Scan for the cell matching the given text and deliver its [X, Y] coordinate at center. 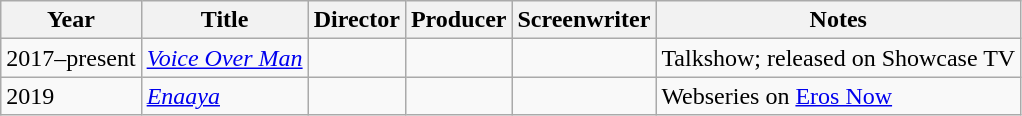
Voice Over Man [224, 58]
Year [71, 20]
2017–present [71, 58]
Webseries on Eros Now [838, 96]
Talkshow; released on Showcase TV [838, 58]
Title [224, 20]
Producer [458, 20]
2019 [71, 96]
Notes [838, 20]
Enaaya [224, 96]
Director [356, 20]
Screenwriter [584, 20]
